Find where the given text appears and provide that cell's center as [x, y] coordinate. 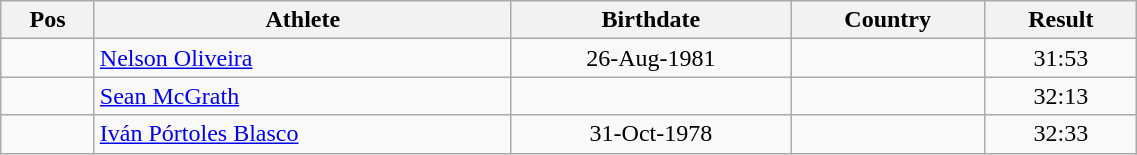
26-Aug-1981 [650, 58]
31-Oct-1978 [650, 134]
32:33 [1061, 134]
Birthdate [650, 20]
Nelson Oliveira [302, 58]
31:53 [1061, 58]
Pos [48, 20]
Sean McGrath [302, 96]
Result [1061, 20]
Athlete [302, 20]
32:13 [1061, 96]
Iván Pórtoles Blasco [302, 134]
Country [887, 20]
